Pinpoint the cell where the given text exists, returning its (X, Y) midpoint coordinate. 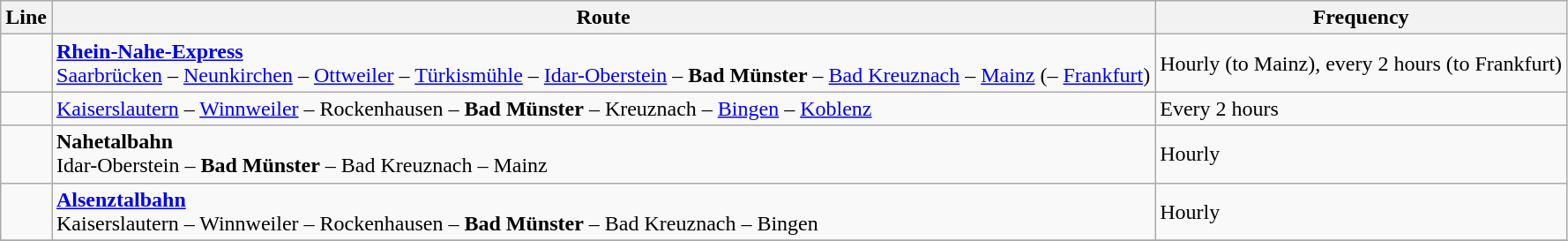
AlsenztalbahnKaiserslautern – Winnweiler – Rockenhausen – Bad Münster – Bad Kreuznach – Bingen (603, 212)
Hourly (to Mainz), every 2 hours (to Frankfurt) (1362, 64)
NahetalbahnIdar-Oberstein – Bad Münster – Bad Kreuznach – Mainz (603, 154)
Line (26, 18)
Frequency (1362, 18)
Rhein-Nahe-ExpressSaarbrücken – Neunkirchen – Ottweiler – Türkismühle – Idar-Oberstein – Bad Münster – Bad Kreuznach – Mainz (– Frankfurt) (603, 64)
Route (603, 18)
Every 2 hours (1362, 109)
Kaiserslautern – Winnweiler – Rockenhausen – Bad Münster – Kreuznach – Bingen – Koblenz (603, 109)
